Detect which cell encompasses the target text, then output its (X, Y) center coordinate. 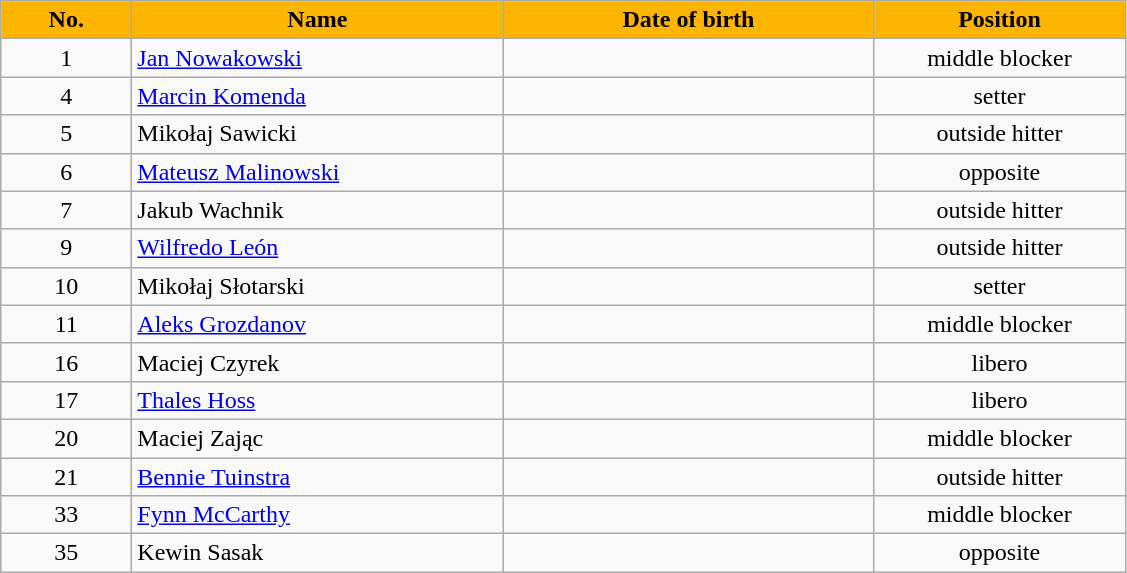
7 (66, 210)
Position (1000, 20)
Bennie Tuinstra (318, 477)
Mikołaj Słotarski (318, 286)
6 (66, 172)
1 (66, 58)
Fynn McCarthy (318, 515)
Date of birth (688, 20)
Jakub Wachnik (318, 210)
16 (66, 362)
Thales Hoss (318, 400)
Mateusz Malinowski (318, 172)
9 (66, 248)
Mikołaj Sawicki (318, 134)
10 (66, 286)
Maciej Czyrek (318, 362)
35 (66, 553)
20 (66, 438)
33 (66, 515)
Maciej Zając (318, 438)
5 (66, 134)
Kewin Sasak (318, 553)
11 (66, 324)
No. (66, 20)
4 (66, 96)
Name (318, 20)
17 (66, 400)
Jan Nowakowski (318, 58)
21 (66, 477)
Marcin Komenda (318, 96)
Wilfredo León (318, 248)
Aleks Grozdanov (318, 324)
